Identify which cell holds the provided text, then report its (x, y) central coordinate. 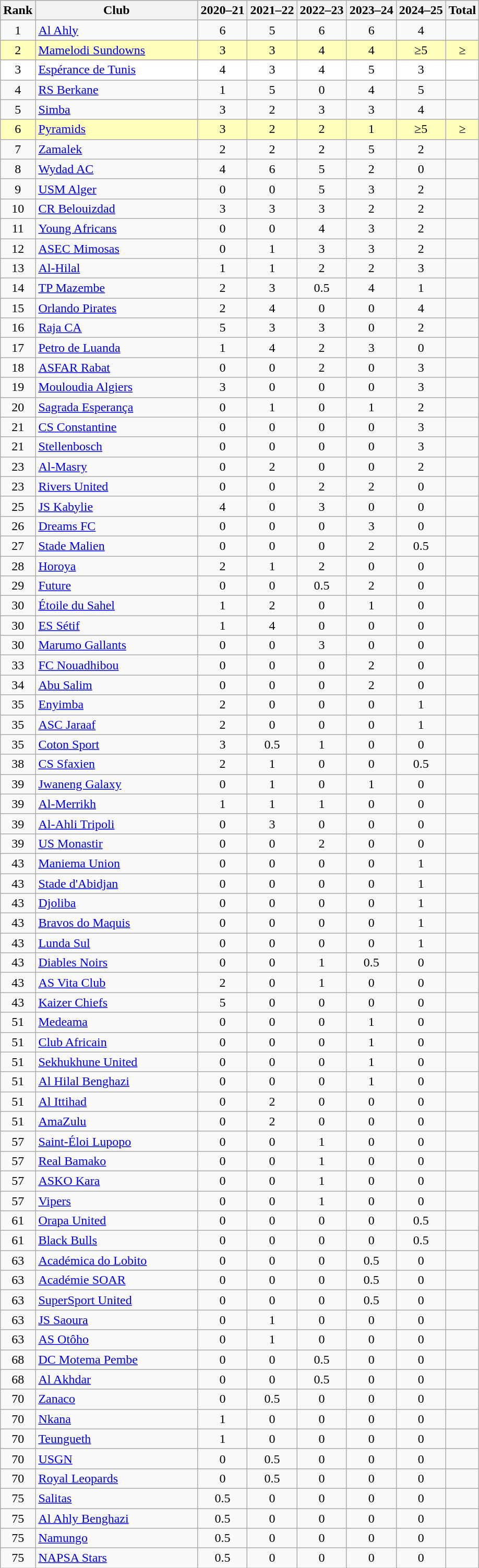
Nkana (117, 1419)
2022–23 (321, 10)
Al Ahly (117, 30)
Espérance de Tunis (117, 70)
Bravos do Maquis (117, 923)
11 (18, 228)
Orlando Pirates (117, 308)
Stade d'Abidjan (117, 884)
33 (18, 665)
Lunda Sul (117, 943)
Étoile du Sahel (117, 606)
27 (18, 546)
ASEC Mimosas (117, 249)
Real Bamako (117, 1161)
Al-Hilal (117, 268)
Al-Ahli Tripoli (117, 824)
AmaZulu (117, 1121)
8 (18, 169)
Al Ahly Benghazi (117, 1518)
Medeama (117, 1022)
2023–24 (372, 10)
Mamelodi Sundowns (117, 50)
NAPSA Stars (117, 1558)
17 (18, 348)
Total (462, 10)
Dreams FC (117, 526)
Diables Noirs (117, 963)
Stellenbosch (117, 447)
ASC Jaraaf (117, 725)
AS Vita Club (117, 983)
29 (18, 586)
10 (18, 209)
13 (18, 268)
Maniema Union (117, 863)
Al-Merrikh (117, 804)
Coton Sport (117, 744)
ASKO Kara (117, 1181)
Club (117, 10)
2024–25 (421, 10)
ES Sétif (117, 626)
AS Otôho (117, 1340)
18 (18, 367)
Al Ittihad (117, 1101)
15 (18, 308)
Kaizer Chiefs (117, 1002)
26 (18, 526)
34 (18, 685)
JS Saoura (117, 1320)
JS Kabylie (117, 506)
DC Motema Pembe (117, 1359)
Young Africans (117, 228)
CR Belouizdad (117, 209)
Vipers (117, 1200)
Rivers United (117, 486)
Horoya (117, 566)
Rank (18, 10)
Al-Masry (117, 467)
Raja CA (117, 328)
Académica do Lobito (117, 1260)
28 (18, 566)
CS Constantine (117, 427)
Abu Salim (117, 685)
25 (18, 506)
Orapa United (117, 1221)
Wydad AC (117, 169)
7 (18, 149)
Zamalek (117, 149)
Sagrada Esperança (117, 407)
Black Bulls (117, 1241)
Salitas (117, 1498)
RS Berkane (117, 90)
Future (117, 586)
TP Mazembe (117, 288)
14 (18, 288)
US Monastir (117, 843)
SuperSport United (117, 1300)
16 (18, 328)
Simba (117, 109)
20 (18, 407)
Club Africain (117, 1042)
Académie SOAR (117, 1280)
12 (18, 249)
Djoliba (117, 903)
ASFAR Rabat (117, 367)
Pyramids (117, 129)
Zanaco (117, 1399)
Royal Leopards (117, 1478)
Saint-Éloi Lupopo (117, 1141)
Mouloudia Algiers (117, 387)
Al Hilal Benghazi (117, 1082)
Marumo Gallants (117, 645)
Sekhukhune United (117, 1062)
2021–22 (272, 10)
Namungo (117, 1538)
USM Alger (117, 189)
9 (18, 189)
FC Nouadhibou (117, 665)
Petro de Luanda (117, 348)
Stade Malien (117, 546)
Jwaneng Galaxy (117, 784)
19 (18, 387)
USGN (117, 1459)
Al Akhdar (117, 1379)
38 (18, 764)
CS Sfaxien (117, 764)
2020–21 (222, 10)
Teungueth (117, 1439)
Enyimba (117, 705)
